Return (x, y) of the center of cell containing provided text 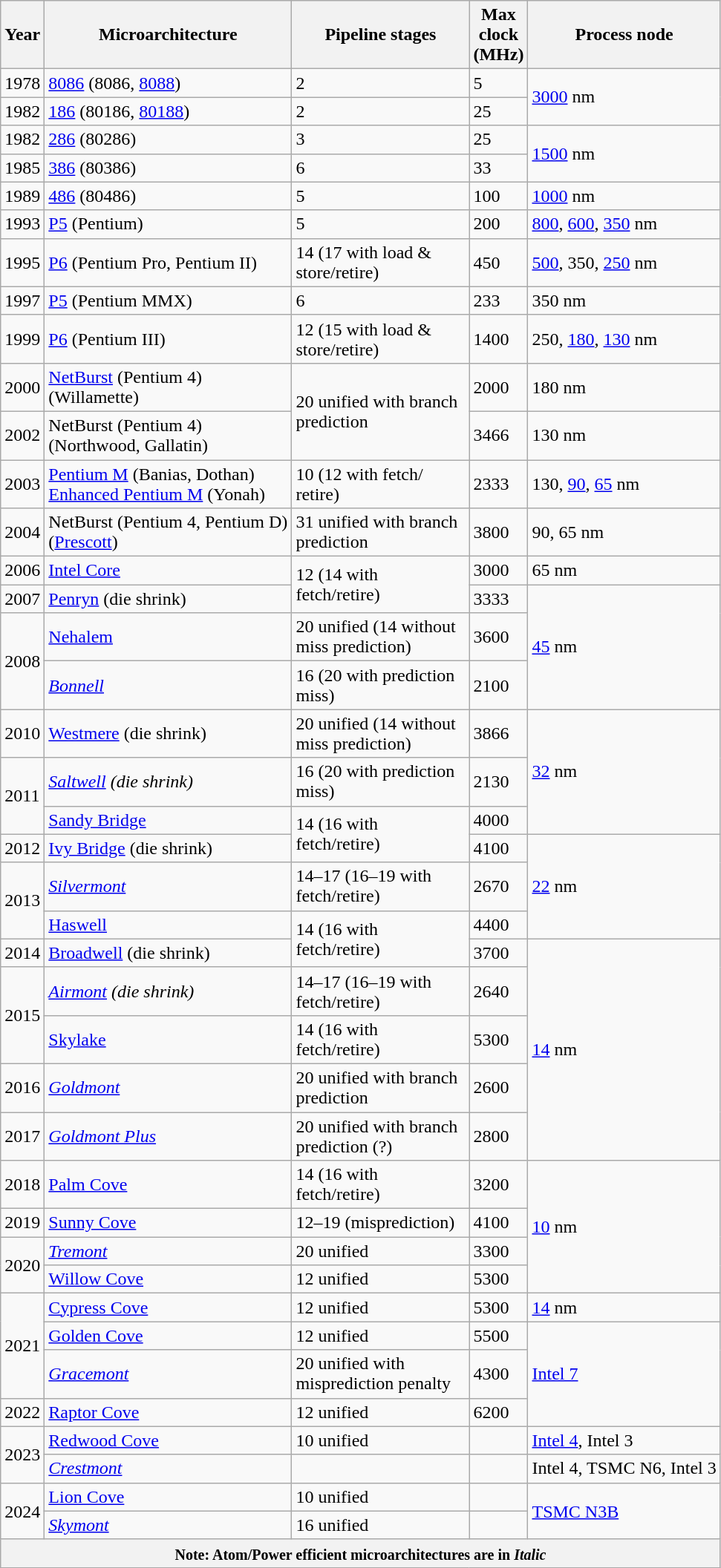
1997 (22, 301)
2006 (22, 571)
186 (80186, 80188) (168, 111)
2014 (22, 953)
Skylake (168, 1039)
2011 (22, 796)
65 nm (624, 571)
Raptor Cove (168, 1412)
33 (499, 168)
2018 (22, 1184)
3200 (499, 1184)
180 nm (624, 387)
Nehalem (168, 637)
2022 (22, 1412)
1993 (22, 224)
10 (12 with fetch/retire) (380, 484)
Saltwell (die shrink) (168, 782)
20 unified (380, 1251)
Intel 4, TSMC N6, Intel 3 (624, 1469)
233 (499, 301)
Maxclock(MHz) (499, 35)
100 (499, 196)
Micro­architecture (168, 35)
1989 (22, 196)
TSMC N3B (624, 1511)
10 nm (624, 1227)
2002 (22, 435)
P5 (Pentium MMX) (168, 301)
2640 (499, 991)
3600 (499, 637)
350 nm (624, 301)
2019 (22, 1223)
Intel 4, Intel 3 (624, 1440)
2333 (499, 484)
22 nm (624, 886)
2008 (22, 661)
2015 (22, 1015)
2600 (499, 1088)
1995 (22, 263)
3800 (499, 533)
Bonnell (168, 686)
2023 (22, 1454)
90, 65 nm (624, 533)
2013 (22, 901)
12 (15 with load & store/retire) (380, 338)
2017 (22, 1135)
Goldmont Plus (168, 1135)
800, 600, 350 nm (624, 224)
200 (499, 224)
386 (80386) (168, 168)
4300 (499, 1374)
NetBurst (Pentium 4)(Northwood, Gallatin) (168, 435)
2004 (22, 533)
20 unified with branch prediction (?) (380, 1135)
Lion Cove (168, 1497)
Redwood Cove (168, 1440)
NetBurst (Pentium 4, Pentium D)(Prescott) (168, 533)
286 (80286) (168, 140)
Palm Cove (168, 1184)
45 nm (624, 647)
4400 (499, 925)
2130 (499, 782)
12 (14 with fetch/retire) (380, 585)
2020 (22, 1265)
2800 (499, 1135)
Sunny Cove (168, 1223)
Pentium M (Banias, Dothan)Enhanced Pentium M (Yonah) (168, 484)
Sandy Bridge (168, 820)
8086 (8086, 8088) (168, 83)
250, 180, 130 nm (624, 338)
Tremont (168, 1251)
486 (80486) (168, 196)
Cypress Cove (168, 1308)
P5 (Pentium) (168, 224)
31 unified with branch prediction (380, 533)
3866 (499, 733)
Process node (624, 35)
2024 (22, 1511)
2016 (22, 1088)
2010 (22, 733)
1999 (22, 338)
Broadwell (die shrink) (168, 953)
1400 (499, 338)
Intel 7 (624, 1374)
4000 (499, 820)
130 nm (624, 435)
1985 (22, 168)
Pipeline stages (380, 35)
6200 (499, 1412)
3000 nm (624, 97)
Note: Atom/Power efficient microarchitectures are in Italic (361, 1553)
Ivy Bridge (die shrink) (168, 848)
Intel Core (168, 571)
14 (17 with load & store/retire) (380, 263)
12–19 (misprediction) (380, 1223)
2003 (22, 484)
3 (380, 140)
500, 350, 250 nm (624, 263)
3700 (499, 953)
2012 (22, 848)
1500 nm (624, 154)
Willow Cove (168, 1279)
2007 (22, 599)
130, 90, 65 nm (624, 484)
2100 (499, 686)
1978 (22, 83)
32 nm (624, 772)
Year (22, 35)
Gracemont (168, 1374)
Crestmont (168, 1469)
Westmere (die shrink) (168, 733)
20 unified with misprediction penalty (380, 1374)
3000 (499, 571)
2021 (22, 1346)
NetBurst (Pentium 4)(Willamette) (168, 387)
5500 (499, 1336)
Penryn (die shrink) (168, 599)
3333 (499, 599)
3466 (499, 435)
450 (499, 263)
Silvermont (168, 886)
16 unified (380, 1525)
1000 nm (624, 196)
Haswell (168, 925)
Goldmont (168, 1088)
3300 (499, 1251)
P6 (Pentium Pro, Pentium II) (168, 263)
Airmont (die shrink) (168, 991)
P6 (Pentium III) (168, 338)
2670 (499, 886)
Golden Cove (168, 1336)
Skymont (168, 1525)
